From the cell containing the given text, extract its center point as (X, Y) coordinate. 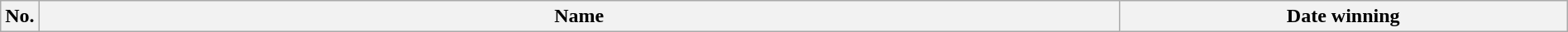
Name (579, 16)
Date winning (1343, 16)
No. (20, 16)
